Scan for the cell matching the given text and deliver its [x, y] coordinate at center. 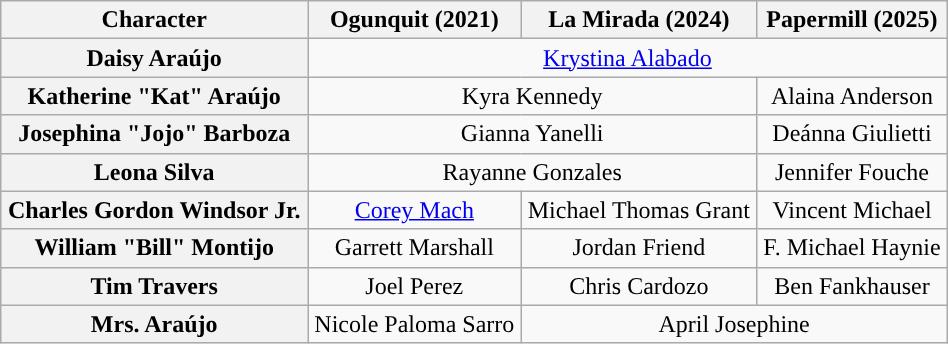
Jordan Friend [639, 248]
Vincent Michael [852, 210]
Nicole Paloma Sarro [414, 324]
Papermill (2025) [852, 20]
La Mirada (2024) [639, 20]
Deánna Giulietti [852, 134]
Michael Thomas Grant [639, 210]
F. Michael Haynie [852, 248]
Krystina Alabado [628, 58]
Gianna Yanelli [532, 134]
Josephina "Jojo" Barboza [154, 134]
Garrett Marshall [414, 248]
Rayanne Gonzales [532, 172]
Tim Travers [154, 286]
Ben Fankhauser [852, 286]
Chris Cardozo [639, 286]
Leona Silva [154, 172]
Daisy Araújo [154, 58]
April Josephine [734, 324]
Corey Mach [414, 210]
Katherine "Kat" Araújo [154, 96]
Joel Perez [414, 286]
Alaina Anderson [852, 96]
Kyra Kennedy [532, 96]
Ogunquit (2021) [414, 20]
Jennifer Fouche [852, 172]
Charles Gordon Windsor Jr. [154, 210]
William "Bill" Montijo [154, 248]
Character [154, 20]
Mrs. Araújo [154, 324]
